Provide the [X, Y] coordinate of the cell's center where the given text is located.  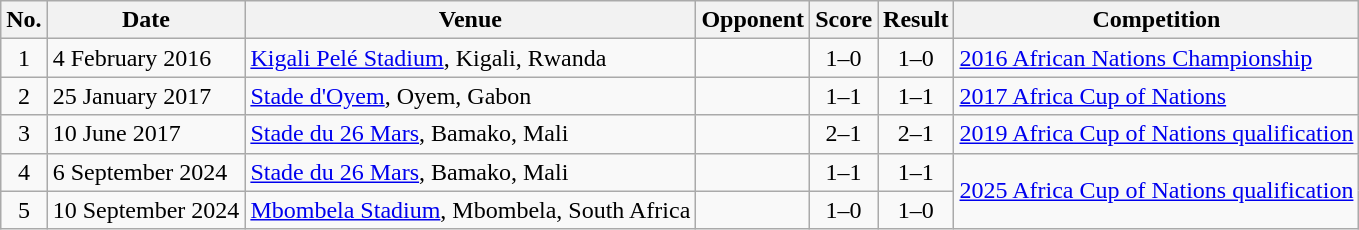
4 [24, 172]
Result [916, 20]
2016 African Nations Championship [1156, 58]
No. [24, 20]
Venue [470, 20]
Opponent [753, 20]
Score [844, 20]
Mbombela Stadium, Mbombela, South Africa [470, 210]
Date [146, 20]
Competition [1156, 20]
2 [24, 96]
10 June 2017 [146, 134]
25 January 2017 [146, 96]
2017 Africa Cup of Nations [1156, 96]
1 [24, 58]
5 [24, 210]
6 September 2024 [146, 172]
10 September 2024 [146, 210]
2025 Africa Cup of Nations qualification [1156, 191]
4 February 2016 [146, 58]
2019 Africa Cup of Nations qualification [1156, 134]
3 [24, 134]
Kigali Pelé Stadium, Kigali, Rwanda [470, 58]
Stade d'Oyem, Oyem, Gabon [470, 96]
